Identify which cell holds the provided text, then report its [X, Y] central coordinate. 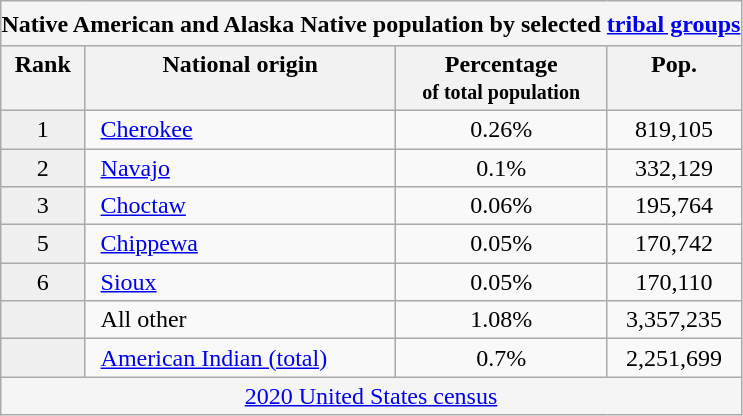
5 [43, 244]
0.26% [501, 129]
Rank [43, 78]
2,251,699 [674, 358]
819,105 [674, 129]
6 [43, 282]
All other [240, 320]
195,764 [674, 206]
Native American and Alaska Native population by selected tribal groups [371, 24]
Pop. [674, 78]
170,742 [674, 244]
0.1% [501, 168]
1.08% [501, 320]
2 [43, 168]
Chippewa [240, 244]
Choctaw [240, 206]
American Indian (total) [240, 358]
3 [43, 206]
Navajo [240, 168]
0.7% [501, 358]
2020 United States census [371, 396]
Cherokee [240, 129]
0.06% [501, 206]
Percentageof total population [501, 78]
1 [43, 129]
332,129 [674, 168]
3,357,235 [674, 320]
National origin [240, 78]
Sioux [240, 282]
170,110 [674, 282]
